Search for the cell housing the specified text and yield its [x, y] center coordinate. 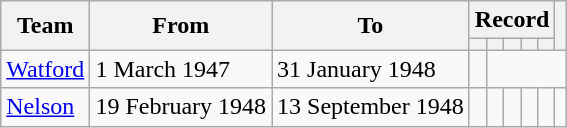
To [371, 26]
Team [46, 26]
31 January 1948 [371, 69]
19 February 1948 [181, 107]
Nelson [46, 107]
Watford [46, 69]
1 March 1947 [181, 69]
13 September 1948 [371, 107]
Record [512, 20]
From [181, 26]
